Output the (x, y) coordinate of the center of the cell containing the given text.  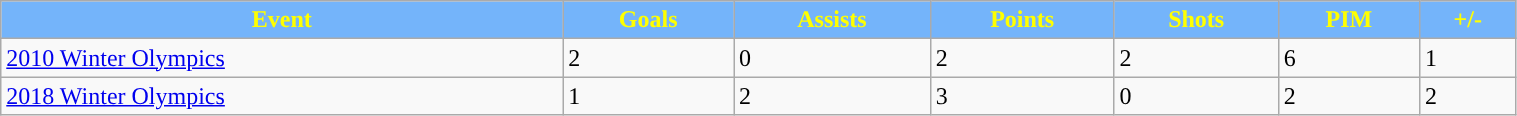
Event (282, 20)
2018 Winter Olympics (282, 96)
Shots (1196, 20)
Points (1022, 20)
+/- (1468, 20)
6 (1348, 58)
2010 Winter Olympics (282, 58)
Assists (832, 20)
3 (1022, 96)
PIM (1348, 20)
Goals (648, 20)
